Search for the cell housing the specified text and yield its [x, y] center coordinate. 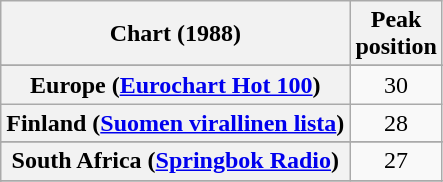
Finland (Suomen virallinen lista) [176, 123]
27 [396, 161]
South Africa (Springbok Radio) [176, 161]
Europe (Eurochart Hot 100) [176, 85]
30 [396, 85]
28 [396, 123]
Peakposition [396, 34]
Chart (1988) [176, 34]
